Pinpoint the cell where the given text exists, returning its [x, y] midpoint coordinate. 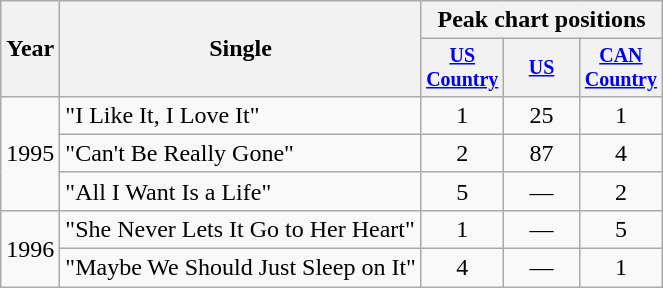
US Country [462, 68]
25 [542, 115]
1996 [30, 248]
"Maybe We Should Just Sleep on It" [241, 268]
US [542, 68]
Peak chart positions [541, 20]
"Can't Be Really Gone" [241, 153]
Year [30, 49]
Single [241, 49]
"I Like It, I Love It" [241, 115]
"She Never Lets It Go to Her Heart" [241, 229]
CAN Country [621, 68]
1995 [30, 153]
"All I Want Is a Life" [241, 191]
87 [542, 153]
